Scan for the cell matching the given text and deliver its (x, y) coordinate at center. 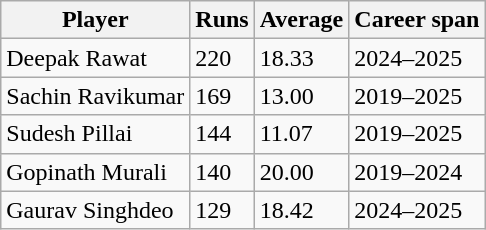
Runs (222, 20)
Sachin Ravikumar (96, 96)
Gaurav Singhdeo (96, 210)
18.42 (302, 210)
Career span (417, 20)
220 (222, 58)
11.07 (302, 134)
140 (222, 172)
18.33 (302, 58)
20.00 (302, 172)
Player (96, 20)
13.00 (302, 96)
Average (302, 20)
2019–2024 (417, 172)
Sudesh Pillai (96, 134)
144 (222, 134)
169 (222, 96)
Gopinath Murali (96, 172)
Deepak Rawat (96, 58)
129 (222, 210)
